From the cell containing the given text, extract its center point as (x, y) coordinate. 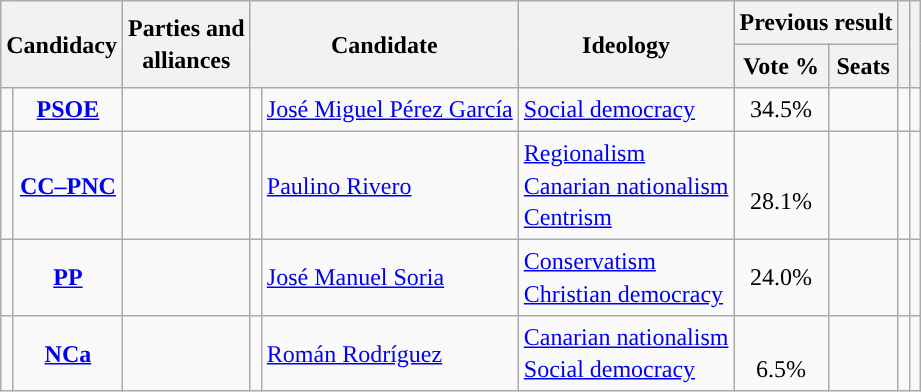
Candidate (384, 44)
Previous result (816, 22)
CC–PNC (68, 185)
José Manuel Soria (390, 277)
34.5% (781, 110)
PSOE (68, 110)
Candidacy (62, 44)
28.1% (781, 185)
6.5% (781, 353)
Canarian nationalismSocial democracy (626, 353)
Ideology (626, 44)
24.0% (781, 277)
Paulino Rivero (390, 185)
Román Rodríguez (390, 353)
Seats (863, 66)
José Miguel Pérez García (390, 110)
ConservatismChristian democracy (626, 277)
Vote % (781, 66)
RegionalismCanarian nationalismCentrism (626, 185)
NCa (68, 353)
Parties andalliances (187, 44)
Social democracy (626, 110)
PP (68, 277)
